Scan for the cell matching the given text and deliver its (X, Y) coordinate at center. 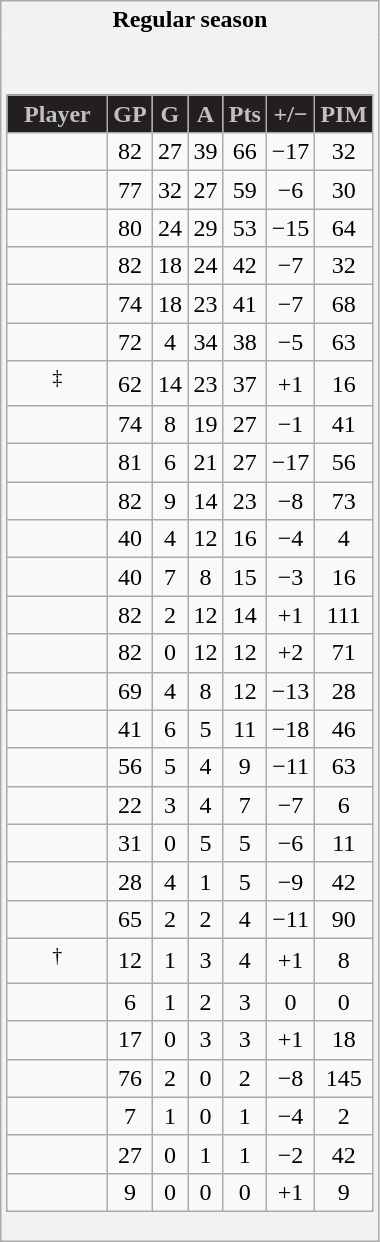
† (58, 960)
Regular season (190, 20)
−13 (290, 691)
80 (130, 228)
31 (130, 843)
21 (206, 463)
15 (244, 577)
30 (344, 190)
Player (58, 114)
−2 (290, 1154)
38 (244, 342)
Pts (244, 114)
G (170, 114)
59 (244, 190)
64 (344, 228)
‡ (58, 384)
62 (130, 384)
−15 (290, 228)
76 (130, 1078)
68 (344, 304)
+2 (290, 653)
22 (130, 805)
−9 (290, 881)
81 (130, 463)
73 (344, 501)
46 (344, 729)
34 (206, 342)
69 (130, 691)
−18 (290, 729)
29 (206, 228)
−1 (290, 425)
A (206, 114)
37 (244, 384)
39 (206, 152)
77 (130, 190)
145 (344, 1078)
+/− (290, 114)
71 (344, 653)
−3 (290, 577)
66 (244, 152)
53 (244, 228)
72 (130, 342)
17 (130, 1040)
65 (130, 919)
90 (344, 919)
−5 (290, 342)
19 (206, 425)
GP (130, 114)
111 (344, 615)
PIM (344, 114)
